Locate the cell with the specified text and output its (X, Y) center coordinate. 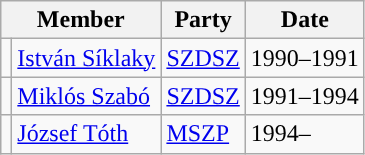
Miklós Szabó (86, 96)
József Tóth (86, 134)
1991–1994 (304, 96)
1994– (304, 134)
Date (304, 20)
Member (81, 20)
Party (203, 20)
1990–1991 (304, 58)
István Síklaky (86, 58)
MSZP (203, 134)
